Return the [X, Y] coordinate for the center point of the cell that contains the specified text.  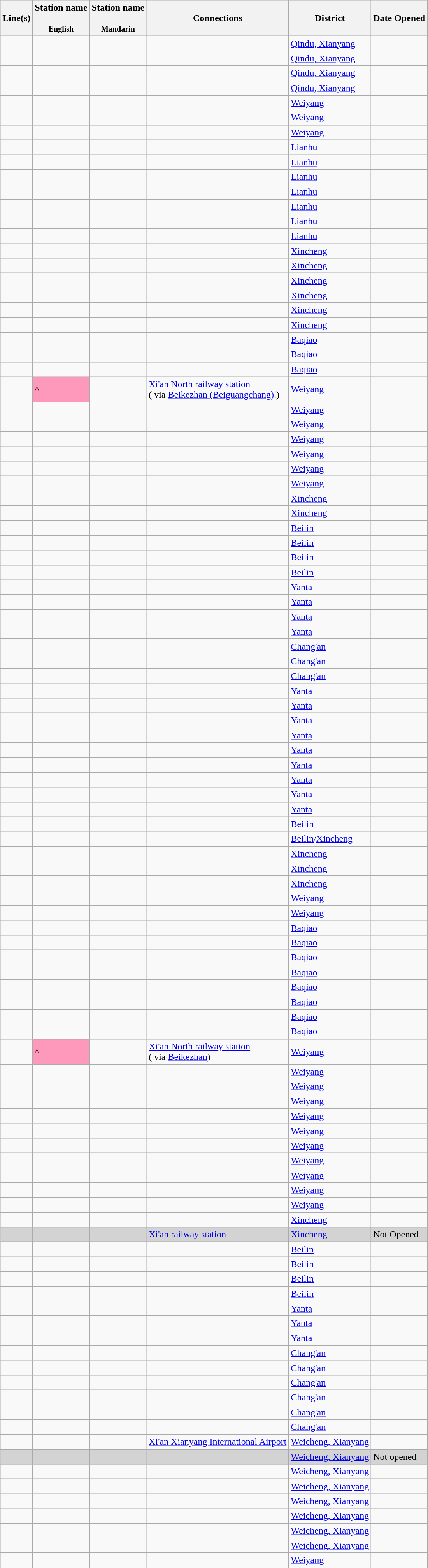
Date Opened [399, 18]
Station nameEnglish [61, 18]
Beilin/Xincheng [330, 839]
Connections [218, 18]
Station nameMandarin [118, 18]
District [330, 18]
Xi'an railway station [218, 1235]
Xi'an North railway station( via Beikezhan) [218, 1051]
Not opened [399, 1457]
Not Opened [399, 1235]
Xi'an Xianyang International Airport [218, 1442]
Xi'an North railway station( via Beikezhan (Beiguangchang).) [218, 389]
Line(s) [16, 18]
